For the text-containing cell, return its midpoint in (X, Y) coordinate format. 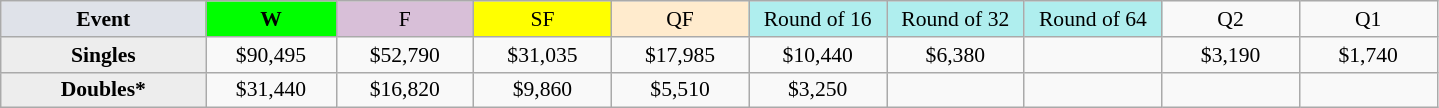
$3,250 (818, 90)
$3,190 (1231, 55)
W (271, 19)
$9,860 (543, 90)
Singles (104, 55)
QF (680, 19)
$16,820 (405, 90)
Event (104, 19)
SF (543, 19)
$10,440 (818, 55)
Round of 16 (818, 19)
$90,495 (271, 55)
Round of 32 (955, 19)
$31,035 (543, 55)
Q1 (1368, 19)
Round of 64 (1093, 19)
$52,790 (405, 55)
$1,740 (1368, 55)
Q2 (1231, 19)
$5,510 (680, 90)
$31,440 (271, 90)
$6,380 (955, 55)
F (405, 19)
$17,985 (680, 55)
Doubles* (104, 90)
